Return (X, Y) of the center of cell containing provided text 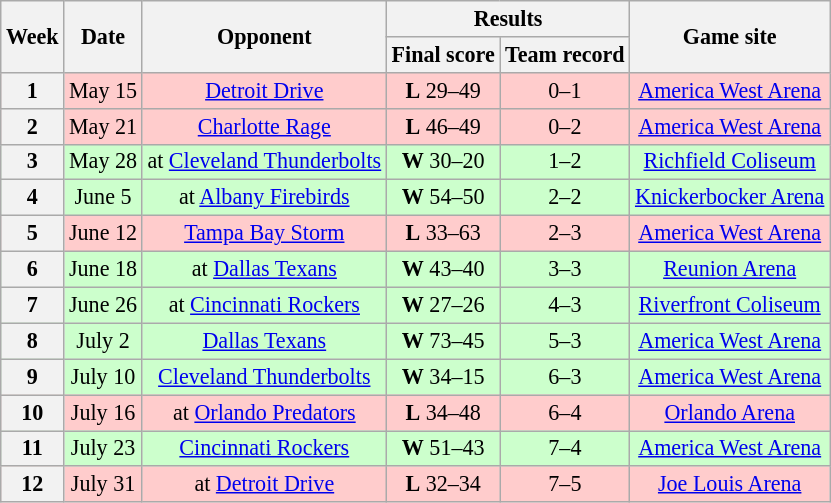
L 29–49 (443, 90)
May 21 (103, 126)
Detroit Drive (264, 90)
7–5 (565, 484)
Dallas Texans (264, 341)
8 (32, 341)
June 12 (103, 233)
June 26 (103, 305)
9 (32, 377)
W 27–26 (443, 305)
Richfield Coliseum (730, 162)
Orlando Arena (730, 412)
1 (32, 90)
2–3 (565, 233)
10 (32, 412)
7 (32, 305)
Week (32, 36)
Final score (443, 54)
July 2 (103, 341)
6–4 (565, 412)
Charlotte Rage (264, 126)
July 16 (103, 412)
1–2 (565, 162)
at Orlando Predators (264, 412)
W 43–40 (443, 269)
12 (32, 484)
6–3 (565, 377)
7–4 (565, 448)
W 73–45 (443, 341)
3 (32, 162)
Knickerbocker Arena (730, 198)
Date (103, 36)
2–2 (565, 198)
W 30–20 (443, 162)
L 32–34 (443, 484)
June 5 (103, 198)
2 (32, 126)
3–3 (565, 269)
Joe Louis Arena (730, 484)
May 28 (103, 162)
July 23 (103, 448)
Results (508, 18)
at Dallas Texans (264, 269)
at Detroit Drive (264, 484)
Cleveland Thunderbolts (264, 377)
W 34–15 (443, 377)
June 18 (103, 269)
at Albany Firebirds (264, 198)
5–3 (565, 341)
Riverfront Coliseum (730, 305)
Team record (565, 54)
L 34–48 (443, 412)
July 10 (103, 377)
4–3 (565, 305)
Opponent (264, 36)
L 33–63 (443, 233)
Cincinnati Rockers (264, 448)
May 15 (103, 90)
W 51–43 (443, 448)
Game site (730, 36)
0–1 (565, 90)
Tampa Bay Storm (264, 233)
6 (32, 269)
at Cincinnati Rockers (264, 305)
Reunion Arena (730, 269)
0–2 (565, 126)
W 54–50 (443, 198)
4 (32, 198)
5 (32, 233)
L 46–49 (443, 126)
July 31 (103, 484)
at Cleveland Thunderbolts (264, 162)
11 (32, 448)
